Output the [X, Y] coordinate of the center of the cell containing the given text.  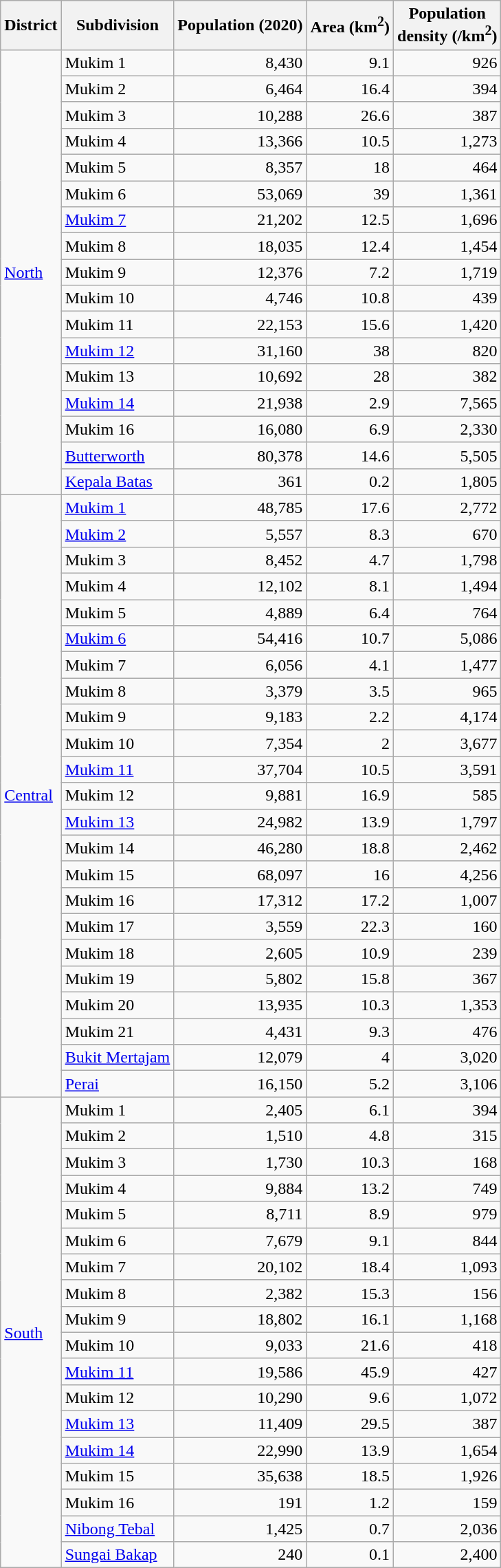
1,454 [447, 246]
12.4 [350, 246]
Nibong Tebal [118, 1529]
1,730 [241, 1162]
Perai [118, 1084]
8,357 [241, 168]
315 [447, 1136]
8.3 [350, 534]
1,168 [447, 1319]
12,102 [241, 587]
820 [447, 351]
2,400 [447, 1555]
53,069 [241, 194]
3,020 [447, 1058]
2 [350, 743]
160 [447, 926]
2,605 [241, 952]
Mukim 17 [118, 926]
156 [447, 1293]
12,376 [241, 272]
9,881 [241, 796]
5,086 [447, 639]
844 [447, 1241]
8.9 [350, 1215]
4,746 [241, 298]
4,256 [447, 874]
Subdivision [118, 25]
9,033 [241, 1345]
3.5 [350, 691]
4,889 [241, 613]
9,884 [241, 1188]
11,409 [241, 1424]
6,056 [241, 665]
Mukim 19 [118, 979]
4.7 [350, 560]
Area (km2) [350, 25]
28 [350, 377]
8,430 [241, 63]
9.6 [350, 1397]
16,080 [241, 429]
22,990 [241, 1450]
10.7 [350, 639]
5.2 [350, 1084]
476 [447, 1032]
48,785 [241, 508]
15.6 [350, 325]
15.8 [350, 979]
7.2 [350, 272]
18.8 [350, 848]
Sungai Bakap [118, 1555]
18,802 [241, 1319]
22.3 [350, 926]
16.9 [350, 796]
382 [447, 377]
6.4 [350, 613]
South [31, 1333]
16 [350, 874]
5,802 [241, 979]
9,183 [241, 717]
240 [241, 1555]
2.2 [350, 717]
8,711 [241, 1215]
13.2 [350, 1188]
10.8 [350, 298]
District [31, 25]
585 [447, 796]
Populationdensity (/km2) [447, 25]
1,273 [447, 141]
7,565 [447, 403]
0.7 [350, 1529]
159 [447, 1503]
Butterworth [118, 455]
7,679 [241, 1241]
1,798 [447, 560]
764 [447, 613]
3,591 [447, 770]
31,160 [241, 351]
14.6 [350, 455]
1,797 [447, 822]
17,312 [241, 900]
Bukit Mertajam [118, 1058]
37,704 [241, 770]
6.1 [350, 1110]
168 [447, 1162]
2,772 [447, 508]
10,692 [241, 377]
21,202 [241, 220]
10,288 [241, 115]
1,719 [447, 272]
18.4 [350, 1267]
13,366 [241, 141]
2,036 [447, 1529]
18 [350, 168]
39 [350, 194]
427 [447, 1371]
15.3 [350, 1293]
926 [447, 63]
68,097 [241, 874]
1,353 [447, 1005]
17.2 [350, 900]
8.1 [350, 587]
5,557 [241, 534]
16.1 [350, 1319]
26.6 [350, 115]
45.9 [350, 1371]
4 [350, 1058]
2,462 [447, 848]
Mukim 18 [118, 952]
13,935 [241, 1005]
35,638 [241, 1477]
1.2 [350, 1503]
670 [447, 534]
1,494 [447, 587]
1,696 [447, 220]
24,982 [241, 822]
29.5 [350, 1424]
54,416 [241, 639]
46,280 [241, 848]
4.1 [350, 665]
1,654 [447, 1450]
17.6 [350, 508]
1,420 [447, 325]
Central [31, 795]
21.6 [350, 1345]
979 [447, 1215]
Population (2020) [241, 25]
464 [447, 168]
Kepala Batas [118, 481]
3,677 [447, 743]
9.3 [350, 1032]
1,007 [447, 900]
2,330 [447, 429]
16.4 [350, 89]
4,431 [241, 1032]
2,405 [241, 1110]
1,093 [447, 1267]
North [31, 272]
239 [447, 952]
1,425 [241, 1529]
4,174 [447, 717]
418 [447, 1345]
5,505 [447, 455]
0.1 [350, 1555]
10.9 [350, 952]
18,035 [241, 246]
12.5 [350, 220]
1,510 [241, 1136]
1,072 [447, 1397]
Mukim 21 [118, 1032]
1,361 [447, 194]
16,150 [241, 1084]
19,586 [241, 1371]
38 [350, 351]
439 [447, 298]
367 [447, 979]
Mukim 20 [118, 1005]
749 [447, 1188]
0.2 [350, 481]
21,938 [241, 403]
6.9 [350, 429]
1,926 [447, 1477]
3,559 [241, 926]
18.5 [350, 1477]
965 [447, 691]
80,378 [241, 455]
2,382 [241, 1293]
8,452 [241, 560]
7,354 [241, 743]
1,477 [447, 665]
22,153 [241, 325]
191 [241, 1503]
3,106 [447, 1084]
2.9 [350, 403]
10,290 [241, 1397]
20,102 [241, 1267]
3,379 [241, 691]
361 [241, 481]
1,805 [447, 481]
6,464 [241, 89]
12,079 [241, 1058]
4.8 [350, 1136]
